From the cell containing the given text, extract its center point as [X, Y] coordinate. 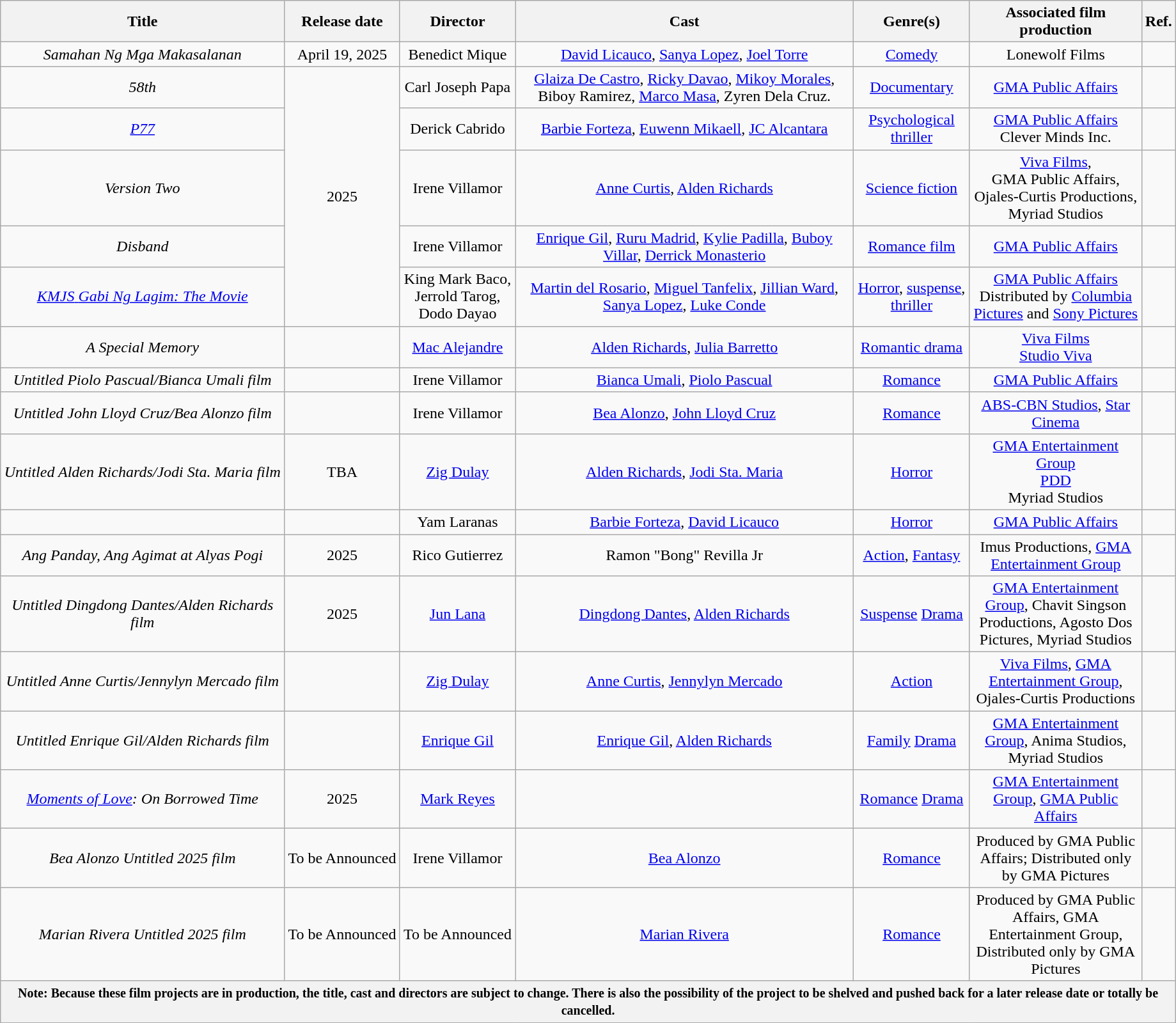
Marian Rivera [684, 934]
Enrique Gil, Ruru Madrid, Kylie Padilla, Buboy Villar, Derrick Monasterio [684, 247]
Anne Curtis, Alden Richards [684, 188]
Viva Films,GMA Public Affairs, Ojales-Curtis Productions, Myriad Studios [1055, 188]
A Special Memory [143, 347]
Untitled John Lloyd Cruz/Bea Alonzo film [143, 413]
Version Two [143, 188]
Lonewolf Films [1055, 54]
Action [912, 682]
Benedict Mique [458, 54]
Romantic drama [912, 347]
GMA Entertainment Group, GMA Public Affairs [1055, 799]
Director [458, 22]
GMA Entertainment GroupPDDMyriad Studios [1055, 472]
Bea Alonzo Untitled 2025 film [143, 858]
Barbie Forteza, Euwenn Mikaell, JC Alcantara [684, 129]
GMA Entertainment Group, Chavit Singson Productions, Agosto Dos Pictures, Myriad Studios [1055, 614]
Samahan Ng Mga Makasalanan [143, 54]
Romance Drama [912, 799]
GMA Public AffairsDistributed by Columbia Pictures and Sony Pictures [1055, 297]
Untitled Piolo Pascual/Bianca Umali film [143, 380]
Enrique Gil [458, 740]
Marian Rivera Untitled 2025 film [143, 934]
Carl Joseph Papa [458, 87]
Moments of Love: On Borrowed Time [143, 799]
Disband [143, 247]
Bea Alonzo, John Lloyd Cruz [684, 413]
Derick Cabrido [458, 129]
Rico Gutierrez [458, 555]
Psychological thriller [912, 129]
Horror, suspense, thriller [912, 297]
GMA Entertainment Group, Anima Studios, Myriad Studios [1055, 740]
Barbie Forteza, David Licauco [684, 522]
Ref. [1159, 22]
Alden Richards, Jodi Sta. Maria [684, 472]
Cast [684, 22]
Dingdong Dantes, Alden Richards [684, 614]
Enrique Gil, Alden Richards [684, 740]
Alden Richards, Julia Barretto [684, 347]
58th [143, 87]
Anne Curtis, Jennylyn Mercado [684, 682]
TBA [343, 472]
Produced by GMA Public Affairs; Distributed only by GMA Pictures [1055, 858]
Viva Films, GMA Entertainment Group, Ojales-Curtis Productions [1055, 682]
Action, Fantasy [912, 555]
Associated film production [1055, 22]
Ramon "Bong" Revilla Jr [684, 555]
David Licauco, Sanya Lopez, Joel Torre [684, 54]
Glaiza De Castro, Ricky Davao, Mikoy Morales, Biboy Ramirez, Marco Masa, Zyren Dela Cruz. [684, 87]
Family Drama [912, 740]
Suspense Drama [912, 614]
Mark Reyes [458, 799]
KMJS Gabi Ng Lagim: The Movie [143, 297]
April 19, 2025 [343, 54]
Imus Productions, GMA Entertainment Group [1055, 555]
Untitled Anne Curtis/Jennylyn Mercado film [143, 682]
Produced by GMA Public Affairs, GMA Entertainment Group, Distributed only by GMA Pictures [1055, 934]
Bianca Umali, Piolo Pascual [684, 380]
Bea Alonzo [684, 858]
Martin del Rosario, Miguel Tanfelix, Jillian Ward, Sanya Lopez, Luke Conde [684, 297]
Ang Panday, Ang Agimat at Alyas Pogi [143, 555]
Viva FilmsStudio Viva [1055, 347]
Untitled Dingdong Dantes/Alden Richards film [143, 614]
Release date [343, 22]
Yam Laranas [458, 522]
Mac Alejandre [458, 347]
Untitled Enrique Gil/Alden Richards film [143, 740]
Untitled Alden Richards/Jodi Sta. Maria film [143, 472]
GMA Public AffairsClever Minds Inc. [1055, 129]
Jun Lana [458, 614]
Documentary [912, 87]
Title [143, 22]
Science fiction [912, 188]
Comedy [912, 54]
Romance film [912, 247]
ABS-CBN Studios, Star Cinema [1055, 413]
Genre(s) [912, 22]
King Mark Baco, Jerrold Tarog, Dodo Dayao [458, 297]
P77 [143, 129]
